Search for the cell housing the specified text and yield its [x, y] center coordinate. 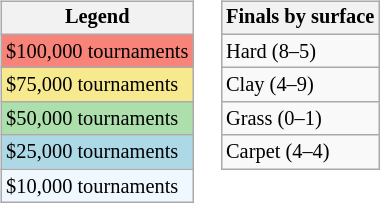
$75,000 tournaments [97, 85]
Finals by surface [300, 18]
Clay (4–9) [300, 85]
$25,000 tournaments [97, 152]
$50,000 tournaments [97, 119]
Legend [97, 18]
Hard (8–5) [300, 51]
$10,000 tournaments [97, 186]
Carpet (4–4) [300, 152]
$100,000 tournaments [97, 51]
Grass (0–1) [300, 119]
